Return [X, Y] of the center of cell containing provided text 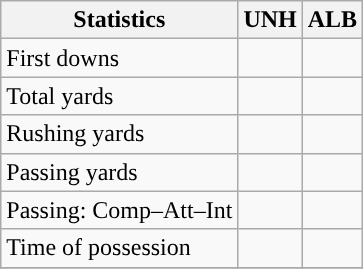
First downs [120, 58]
Passing yards [120, 172]
Passing: Comp–Att–Int [120, 210]
Statistics [120, 20]
Time of possession [120, 248]
Rushing yards [120, 134]
UNH [270, 20]
ALB [332, 20]
Total yards [120, 96]
